Search for the cell housing the specified text and yield its [x, y] center coordinate. 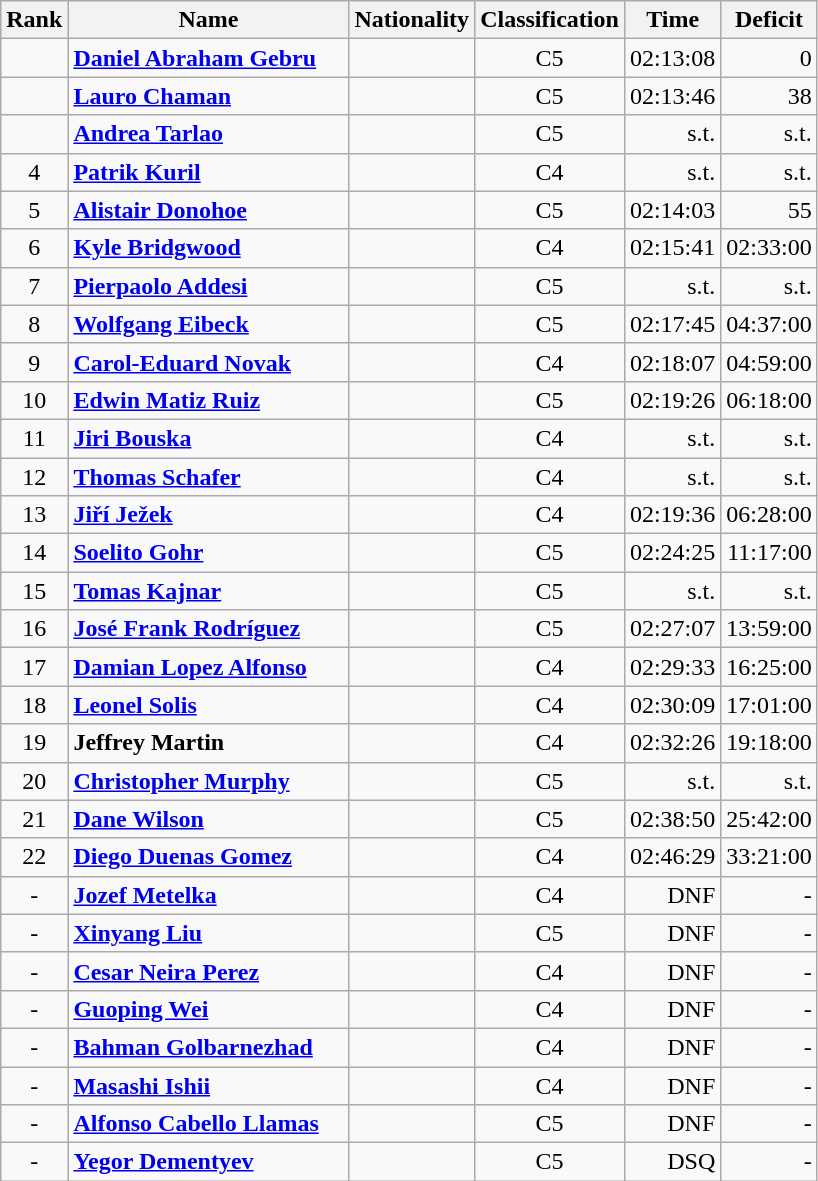
02:14:03 [672, 210]
Xinyang Liu [208, 933]
02:19:26 [672, 400]
Nationality [412, 20]
Dane Wilson [208, 819]
20 [34, 781]
Masashi Ishii [208, 1085]
Damian Lopez Alfonso [208, 667]
04:37:00 [769, 324]
11:17:00 [769, 553]
Kyle Bridgwood [208, 248]
9 [34, 362]
06:28:00 [769, 515]
Christopher Murphy [208, 781]
4 [34, 172]
02:27:07 [672, 629]
Soelito Gohr [208, 553]
22 [34, 857]
18 [34, 705]
19:18:00 [769, 743]
16:25:00 [769, 667]
02:24:25 [672, 553]
Jiri Bouska [208, 438]
17:01:00 [769, 705]
19 [34, 743]
Cesar Neira Perez [208, 971]
DSQ [672, 1162]
José Frank Rodríguez [208, 629]
55 [769, 210]
Daniel Abraham Gebru [208, 58]
38 [769, 96]
Alistair Donohoe [208, 210]
Rank [34, 20]
02:18:07 [672, 362]
02:19:36 [672, 515]
21 [34, 819]
02:30:09 [672, 705]
10 [34, 400]
02:38:50 [672, 819]
Yegor Dementyev [208, 1162]
Diego Duenas Gomez [208, 857]
5 [34, 210]
Wolfgang Eibeck [208, 324]
02:33:00 [769, 248]
0 [769, 58]
02:32:26 [672, 743]
04:59:00 [769, 362]
15 [34, 591]
Patrik Kuril [208, 172]
02:17:45 [672, 324]
02:15:41 [672, 248]
02:13:46 [672, 96]
33:21:00 [769, 857]
Time [672, 20]
Alfonso Cabello Llamas [208, 1124]
8 [34, 324]
Leonel Solis [208, 705]
Deficit [769, 20]
Pierpaolo Addesi [208, 286]
Jozef Metelka [208, 895]
Carol-Eduard Novak [208, 362]
11 [34, 438]
Thomas Schafer [208, 477]
Tomas Kajnar [208, 591]
Bahman Golbarnezhad [208, 1047]
Jeffrey Martin [208, 743]
14 [34, 553]
13 [34, 515]
Guoping Wei [208, 1009]
16 [34, 629]
17 [34, 667]
25:42:00 [769, 819]
02:29:33 [672, 667]
7 [34, 286]
02:46:29 [672, 857]
06:18:00 [769, 400]
02:13:08 [672, 58]
Edwin Matiz Ruiz [208, 400]
Andrea Tarlao [208, 134]
Classification [550, 20]
Lauro Chaman [208, 96]
12 [34, 477]
Name [208, 20]
6 [34, 248]
Jiří Ježek [208, 515]
13:59:00 [769, 629]
